Provide the (x, y) coordinate of the cell's center where the given text is located.  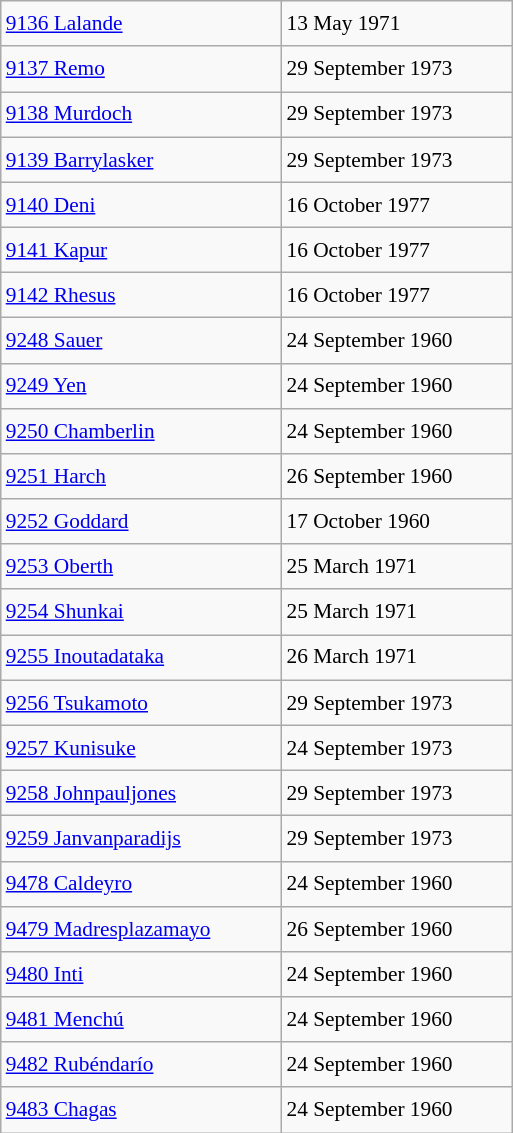
9142 Rhesus (142, 296)
9478 Caldeyro (142, 884)
9141 Kapur (142, 250)
17 October 1960 (396, 522)
9479 Madresplazamayo (142, 928)
9250 Chamberlin (142, 430)
9259 Janvanparadijs (142, 838)
9254 Shunkai (142, 612)
9253 Oberth (142, 566)
24 September 1973 (396, 748)
26 March 1971 (396, 658)
9136 Lalande (142, 24)
9140 Deni (142, 204)
9480 Inti (142, 974)
9249 Yen (142, 386)
9137 Remo (142, 68)
9257 Kunisuke (142, 748)
9248 Sauer (142, 340)
9483 Chagas (142, 1110)
9258 Johnpauljones (142, 792)
13 May 1971 (396, 24)
9139 Barrylasker (142, 160)
9481 Menchú (142, 1020)
9252 Goddard (142, 522)
9482 Rubéndarío (142, 1064)
9255 Inoutadataka (142, 658)
9256 Tsukamoto (142, 702)
9251 Harch (142, 476)
9138 Murdoch (142, 114)
